Search for the cell housing the specified text and yield its (x, y) center coordinate. 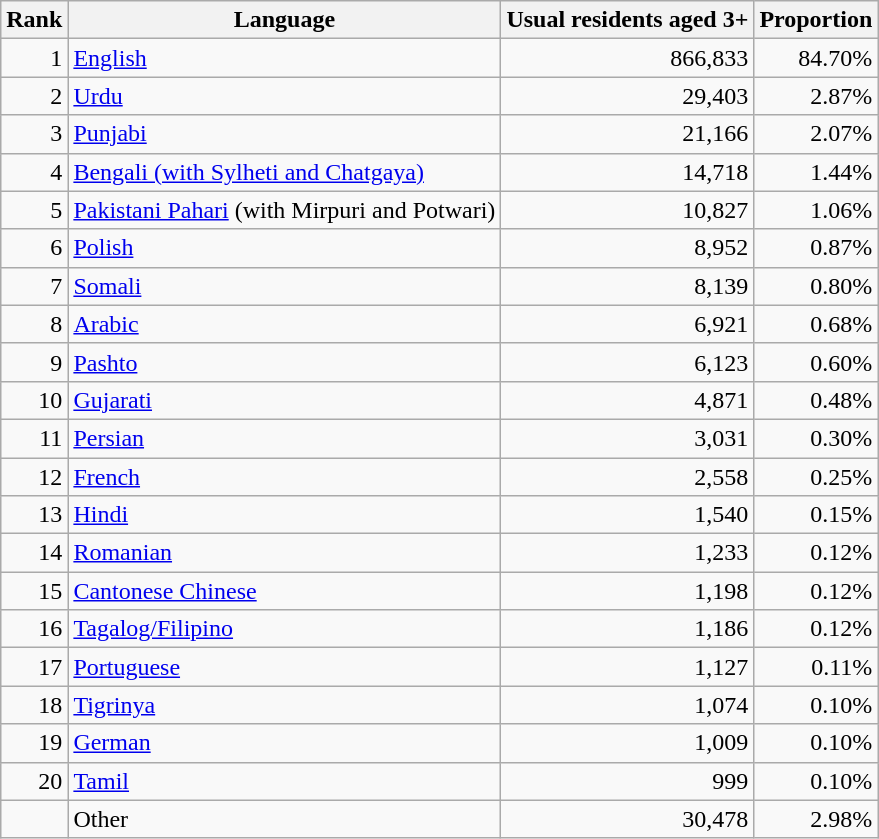
Usual residents aged 3+ (628, 20)
0.87% (816, 248)
16 (34, 629)
1,074 (628, 705)
4,871 (628, 400)
0.48% (816, 400)
1.06% (816, 210)
4 (34, 172)
8 (34, 324)
French (284, 477)
14,718 (628, 172)
Rank (34, 20)
1 (34, 58)
1,186 (628, 629)
21,166 (628, 134)
1,233 (628, 553)
5 (34, 210)
1,127 (628, 667)
1,009 (628, 743)
Bengali (with Sylheti and Chatgaya) (284, 172)
Tigrinya (284, 705)
2 (34, 96)
Polish (284, 248)
Somali (284, 286)
10,827 (628, 210)
Urdu (284, 96)
6 (34, 248)
Pashto (284, 362)
14 (34, 553)
1.44% (816, 172)
Persian (284, 438)
Arabic (284, 324)
German (284, 743)
8,139 (628, 286)
English (284, 58)
8,952 (628, 248)
999 (628, 781)
Hindi (284, 515)
0.15% (816, 515)
6,123 (628, 362)
12 (34, 477)
Proportion (816, 20)
Language (284, 20)
Tagalog/Filipino (284, 629)
1,198 (628, 591)
Tamil (284, 781)
2.07% (816, 134)
Punjabi (284, 134)
13 (34, 515)
2,558 (628, 477)
0.30% (816, 438)
2.87% (816, 96)
18 (34, 705)
7 (34, 286)
17 (34, 667)
Cantonese Chinese (284, 591)
0.68% (816, 324)
Romanian (284, 553)
20 (34, 781)
9 (34, 362)
0.80% (816, 286)
1,540 (628, 515)
30,478 (628, 819)
84.70% (816, 58)
3,031 (628, 438)
0.25% (816, 477)
866,833 (628, 58)
6,921 (628, 324)
Portuguese (284, 667)
Other (284, 819)
Gujarati (284, 400)
19 (34, 743)
Pakistani Pahari (with Mirpuri and Potwari) (284, 210)
11 (34, 438)
0.60% (816, 362)
29,403 (628, 96)
3 (34, 134)
2.98% (816, 819)
15 (34, 591)
10 (34, 400)
0.11% (816, 667)
